Output the [x, y] coordinate of the center of the cell containing the given text.  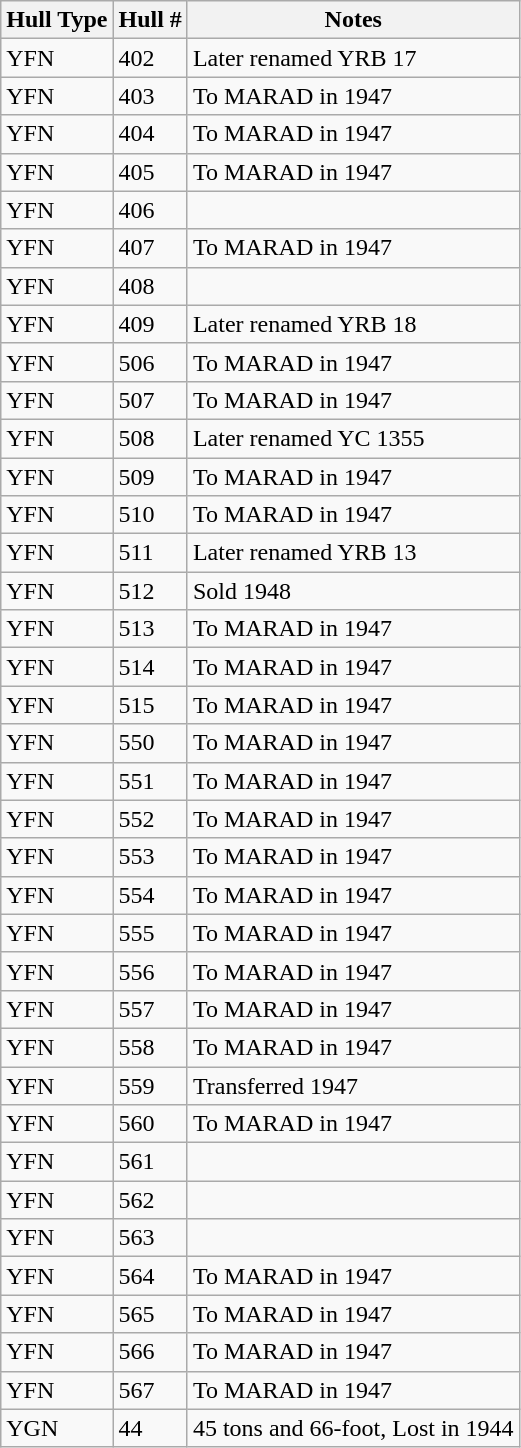
506 [150, 362]
561 [150, 1162]
507 [150, 400]
512 [150, 591]
513 [150, 629]
Later renamed YRB 18 [353, 324]
Hull Type [57, 20]
562 [150, 1200]
551 [150, 781]
402 [150, 58]
510 [150, 515]
409 [150, 324]
565 [150, 1314]
515 [150, 705]
514 [150, 667]
564 [150, 1276]
552 [150, 819]
Later renamed YRB 17 [353, 58]
44 [150, 1428]
555 [150, 933]
Hull # [150, 20]
403 [150, 96]
508 [150, 438]
550 [150, 743]
YGN [57, 1428]
511 [150, 553]
557 [150, 1009]
560 [150, 1124]
404 [150, 134]
Transferred 1947 [353, 1085]
563 [150, 1238]
408 [150, 286]
566 [150, 1352]
553 [150, 857]
558 [150, 1047]
567 [150, 1390]
509 [150, 477]
45 tons and 66-foot, Lost in 1944 [353, 1428]
405 [150, 172]
406 [150, 210]
Sold 1948 [353, 591]
407 [150, 248]
559 [150, 1085]
Later renamed YC 1355 [353, 438]
Notes [353, 20]
556 [150, 971]
554 [150, 895]
Later renamed YRB 13 [353, 553]
